Return the (x, y) coordinate for the center point of the cell that contains the specified text.  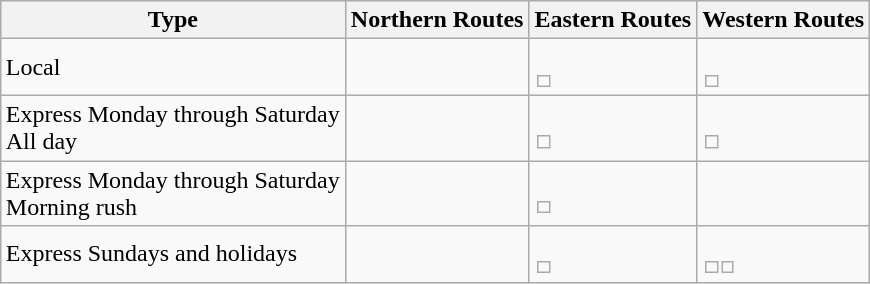
Express Monday through SaturdayAll day (172, 128)
Western Routes (784, 20)
Local (172, 68)
Eastern Routes (613, 20)
Type (172, 20)
Express Sundays and holidays (172, 254)
Northern Routes (437, 20)
Express Monday through SaturdayMorning rush (172, 192)
